Capture the cell that displays the provided text and extract its [X, Y] central coordinate. 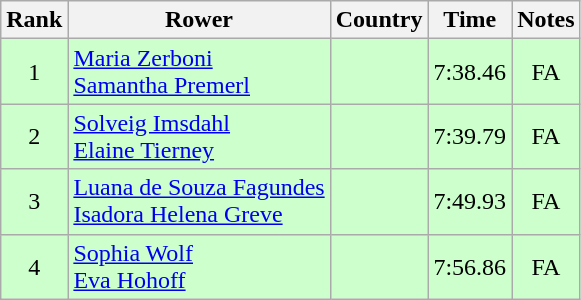
Luana de Souza FagundesIsadora Helena Greve [199, 202]
7:49.93 [470, 202]
Rower [199, 20]
1 [34, 72]
2 [34, 136]
7:39.79 [470, 136]
4 [34, 266]
Rank [34, 20]
Solveig ImsdahlElaine Tierney [199, 136]
Time [470, 20]
3 [34, 202]
Notes [546, 20]
7:38.46 [470, 72]
Maria ZerboniSamantha Premerl [199, 72]
Country [379, 20]
7:56.86 [470, 266]
Sophia Wolf Eva Hohoff [199, 266]
